Determine the (X, Y) coordinate at the center of the cell enclosing the given text.  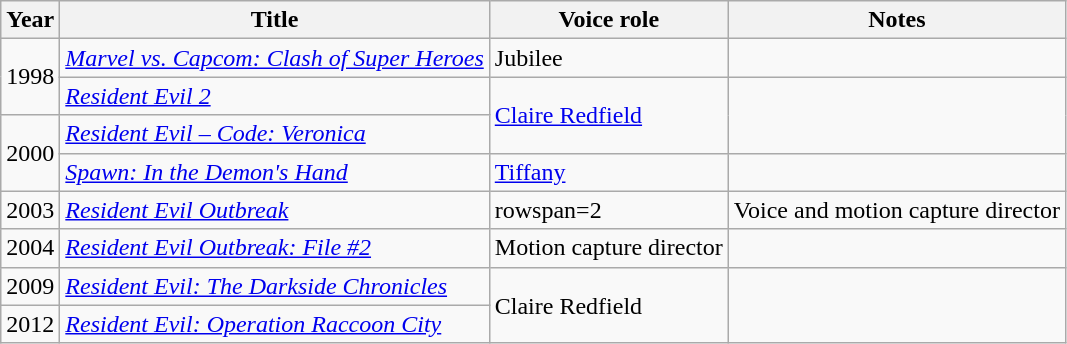
2000 (30, 153)
Resident Evil – Code: Veronica (274, 134)
2004 (30, 248)
2012 (30, 324)
Jubilee (608, 58)
1998 (30, 77)
Title (274, 20)
Resident Evil Outbreak (274, 210)
Tiffany (608, 172)
rowspan=2 (608, 210)
Notes (896, 20)
Resident Evil: Operation Raccoon City (274, 324)
Voice and motion capture director (896, 210)
2003 (30, 210)
2009 (30, 286)
Spawn: In the Demon's Hand (274, 172)
Motion capture director (608, 248)
Resident Evil Outbreak: File #2 (274, 248)
Resident Evil 2 (274, 96)
Year (30, 20)
Marvel vs. Capcom: Clash of Super Heroes (274, 58)
Voice role (608, 20)
Resident Evil: The Darkside Chronicles (274, 286)
